For the text-containing cell, return its midpoint in [x, y] coordinate format. 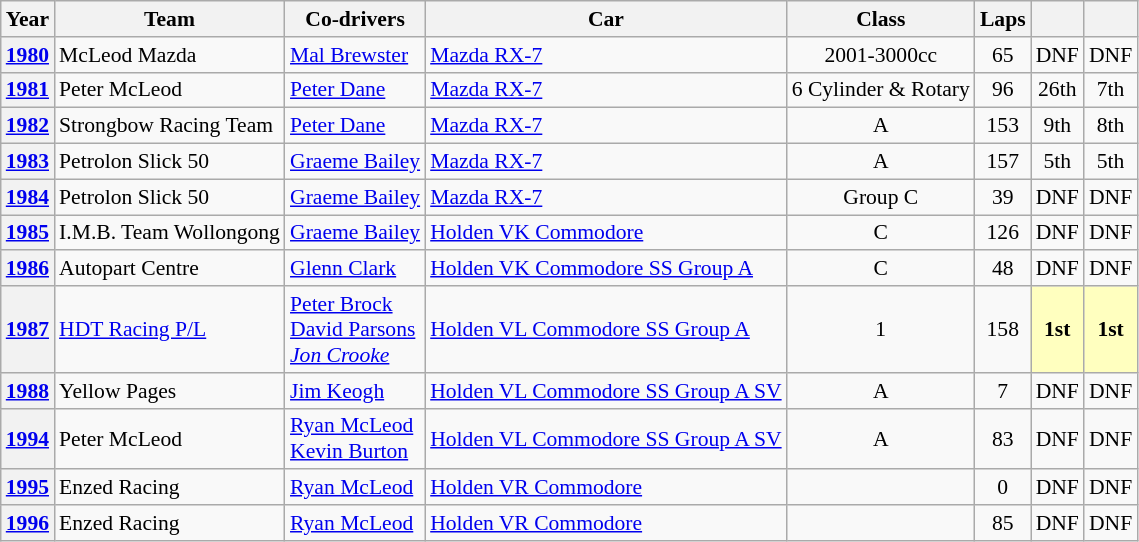
Glenn Clark [355, 269]
1996 [28, 523]
1994 [28, 438]
7th [1110, 90]
39 [1003, 197]
McLeod Mazda [170, 55]
Car [606, 19]
Team [170, 19]
9th [1058, 126]
1 [881, 330]
Laps [1003, 19]
26th [1058, 90]
Holden VL Commodore SS Group A [606, 330]
1980 [28, 55]
I.M.B. Team Wollongong [170, 233]
Strongbow Racing Team [170, 126]
1981 [28, 90]
1986 [28, 269]
126 [1003, 233]
7 [1003, 391]
65 [1003, 55]
83 [1003, 438]
8th [1110, 126]
1984 [28, 197]
1987 [28, 330]
Holden VK Commodore SS Group A [606, 269]
Co-drivers [355, 19]
1988 [28, 391]
0 [1003, 488]
Yellow Pages [170, 391]
48 [1003, 269]
Autopart Centre [170, 269]
96 [1003, 90]
Class [881, 19]
1983 [28, 162]
Ryan McLeod Kevin Burton [355, 438]
Group C [881, 197]
158 [1003, 330]
Jim Keogh [355, 391]
85 [1003, 523]
Holden VK Commodore [606, 233]
6 Cylinder & Rotary [881, 90]
HDT Racing P/L [170, 330]
Year [28, 19]
2001-3000cc [881, 55]
Peter Brock David Parsons Jon Crooke [355, 330]
Mal Brewster [355, 55]
1982 [28, 126]
153 [1003, 126]
1985 [28, 233]
1995 [28, 488]
157 [1003, 162]
